Detect which cell encompasses the target text, then output its (X, Y) center coordinate. 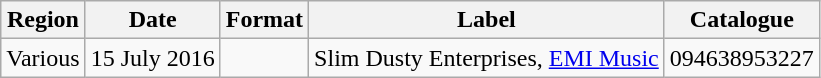
Label (487, 20)
Date (152, 20)
094638953227 (742, 58)
Format (264, 20)
Catalogue (742, 20)
Various (43, 58)
Slim Dusty Enterprises, EMI Music (487, 58)
15 July 2016 (152, 58)
Region (43, 20)
